Output the [x, y] coordinate of the center of the cell containing the given text.  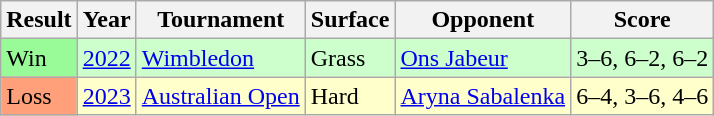
Year [106, 20]
Australian Open [220, 96]
Score [642, 20]
Grass [350, 58]
Opponent [483, 20]
Ons Jabeur [483, 58]
2023 [106, 96]
Aryna Sabalenka [483, 96]
2022 [106, 58]
Wimbledon [220, 58]
3–6, 6–2, 6–2 [642, 58]
Loss [39, 96]
Win [39, 58]
Hard [350, 96]
Surface [350, 20]
Result [39, 20]
6–4, 3–6, 4–6 [642, 96]
Tournament [220, 20]
